For the text-containing cell, return its midpoint in (X, Y) coordinate format. 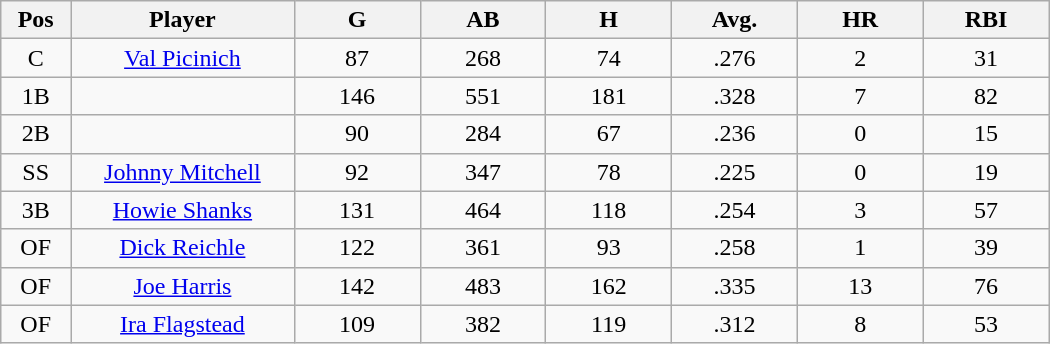
82 (986, 96)
53 (986, 324)
118 (609, 210)
464 (483, 210)
H (609, 20)
SS (36, 172)
78 (609, 172)
C (36, 58)
7 (860, 96)
3 (860, 210)
74 (609, 58)
2B (36, 134)
3B (36, 210)
92 (357, 172)
Ira Flagstead (183, 324)
Johnny Mitchell (183, 172)
HR (860, 20)
.335 (735, 286)
1B (36, 96)
146 (357, 96)
.258 (735, 248)
162 (609, 286)
268 (483, 58)
551 (483, 96)
142 (357, 286)
67 (609, 134)
Avg. (735, 20)
Howie Shanks (183, 210)
.254 (735, 210)
RBI (986, 20)
361 (483, 248)
2 (860, 58)
15 (986, 134)
31 (986, 58)
8 (860, 324)
1 (860, 248)
G (357, 20)
131 (357, 210)
109 (357, 324)
19 (986, 172)
39 (986, 248)
119 (609, 324)
.236 (735, 134)
122 (357, 248)
87 (357, 58)
90 (357, 134)
Player (183, 20)
Dick Reichle (183, 248)
76 (986, 286)
57 (986, 210)
Joe Harris (183, 286)
13 (860, 286)
284 (483, 134)
382 (483, 324)
.328 (735, 96)
347 (483, 172)
.312 (735, 324)
Val Picinich (183, 58)
181 (609, 96)
.225 (735, 172)
.276 (735, 58)
93 (609, 248)
AB (483, 20)
483 (483, 286)
Pos (36, 20)
